Determine the (X, Y) coordinate at the center of the cell enclosing the given text.  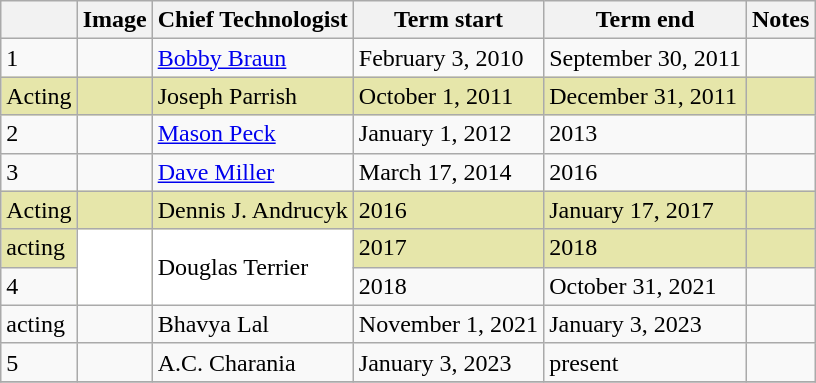
Mason Peck (252, 134)
March 17, 2014 (448, 172)
Dennis J. Andrucyk (252, 210)
present (646, 362)
4 (39, 286)
Bhavya Lal (252, 324)
Dave Miller (252, 172)
November 1, 2021 (448, 324)
Joseph Parrish (252, 96)
2017 (448, 248)
January 1, 2012 (448, 134)
October 31, 2021 (646, 286)
Image (114, 20)
Chief Technologist (252, 20)
Notes (780, 20)
2 (39, 134)
Douglas Terrier (252, 267)
3 (39, 172)
February 3, 2010 (448, 58)
Term end (646, 20)
1 (39, 58)
Term start (448, 20)
September 30, 2011 (646, 58)
2013 (646, 134)
5 (39, 362)
December 31, 2011 (646, 96)
January 17, 2017 (646, 210)
A.C. Charania (252, 362)
Bobby Braun (252, 58)
October 1, 2011 (448, 96)
